Detect which cell encompasses the target text, then output its (x, y) center coordinate. 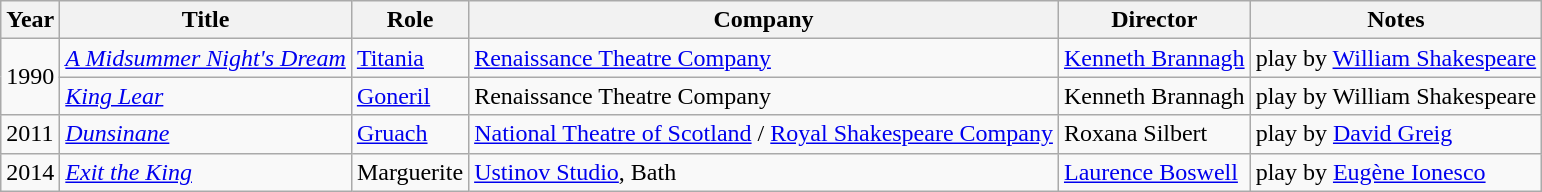
Notes (1396, 20)
Ustinov Studio, Bath (764, 172)
2011 (30, 134)
King Lear (206, 96)
Titania (410, 58)
Role (410, 20)
Company (764, 20)
Roxana Silbert (1154, 134)
Marguerite (410, 172)
Exit the King (206, 172)
play by David Greig (1396, 134)
Dunsinane (206, 134)
Gruach (410, 134)
Director (1154, 20)
Year (30, 20)
Goneril (410, 96)
Laurence Boswell (1154, 172)
play by Eugène Ionesco (1396, 172)
A Midsummer Night's Dream (206, 58)
1990 (30, 77)
2014 (30, 172)
Title (206, 20)
National Theatre of Scotland / Royal Shakespeare Company (764, 134)
